Output the [X, Y] coordinate of the center of the cell containing the given text.  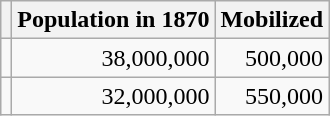
550,000 [272, 96]
38,000,000 [114, 58]
Mobilized [272, 20]
Population in 1870 [114, 20]
500,000 [272, 58]
32,000,000 [114, 96]
